Pinpoint the cell where the given text exists, returning its (x, y) midpoint coordinate. 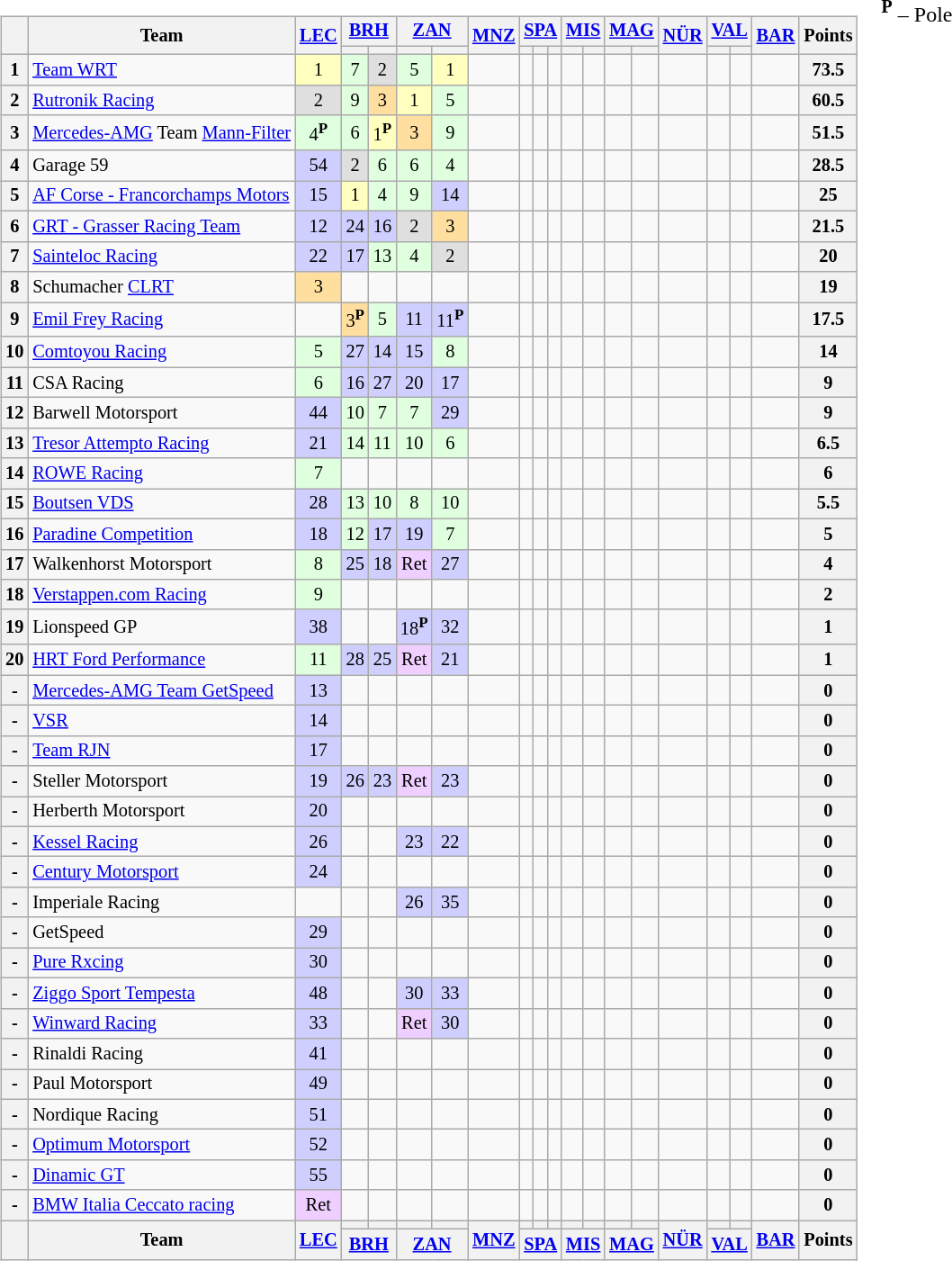
Barwell Motorsport (162, 413)
BMW Italia Ceccato racing (162, 1205)
Boutsen VDS (162, 504)
ROWE Racing (162, 473)
Dinamic GT (162, 1175)
Rutronik Racing (162, 101)
55 (319, 1175)
Tresor Attempto Racing (162, 443)
48 (319, 994)
Lionspeed GP (162, 626)
Mercedes-AMG Team Mann-Filter (162, 133)
49 (319, 1085)
17.5 (828, 320)
51.5 (828, 133)
Sainteloc Racing (162, 257)
Optimum Motorsport (162, 1145)
21.5 (828, 227)
73.5 (828, 70)
Paradine Competition (162, 534)
HRT Ford Performance (162, 660)
Garage 59 (162, 166)
Steller Motorsport (162, 781)
1P (382, 133)
Century Motorsport (162, 872)
Ziggo Sport Tempesta (162, 994)
6.5 (828, 443)
Emil Frey Racing (162, 320)
60.5 (828, 101)
38 (319, 626)
Paul Motorsport (162, 1085)
Walkenhorst Motorsport (162, 564)
Comtoyou Racing (162, 352)
28.5 (828, 166)
32 (450, 626)
54 (319, 166)
Imperiale Racing (162, 903)
4P (319, 133)
Team RJN (162, 751)
Team WRT (162, 70)
AF Corse - Francorchamps Motors (162, 196)
VSR (162, 721)
GetSpeed (162, 932)
GRT - Grasser Racing Team (162, 227)
18P (414, 626)
44 (319, 413)
41 (319, 1054)
51 (319, 1114)
Herberth Motorsport (162, 812)
Winward Racing (162, 1023)
Verstappen.com Racing (162, 595)
Pure Rxcing (162, 963)
5.5 (828, 504)
11P (450, 320)
Nordique Racing (162, 1114)
3P (355, 320)
35 (450, 903)
Kessel Racing (162, 842)
Schumacher CLRT (162, 287)
Mercedes-AMG Team GetSpeed (162, 690)
CSA Racing (162, 383)
52 (319, 1145)
Rinaldi Racing (162, 1054)
